Return [x, y] of the center of cell containing provided text 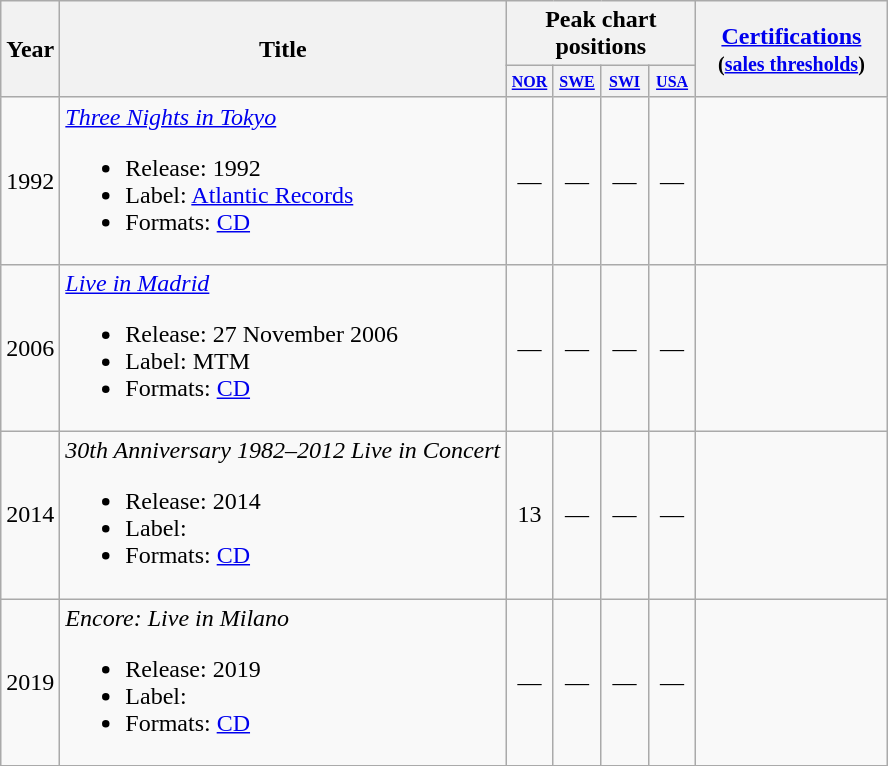
2019 [30, 682]
2014 [30, 516]
1992 [30, 180]
Live in MadridRelease: 27 November 2006Label: MTMFormats: CD [283, 348]
USA [672, 82]
30th Anniversary 1982–2012 Live in ConcertRelease: 2014Label:Formats: CD [283, 516]
Certifications(sales thresholds) [792, 50]
NOR [530, 82]
SWI [625, 82]
13 [530, 516]
SWE [577, 82]
Title [283, 50]
Year [30, 50]
2006 [30, 348]
Three Nights in TokyoRelease: 1992Label: Atlantic RecordsFormats: CD [283, 180]
Peak chart positions [601, 34]
Encore: Live in MilanoRelease: 2019Label:Formats: CD [283, 682]
